Scan for the cell matching the given text and deliver its (x, y) coordinate at center. 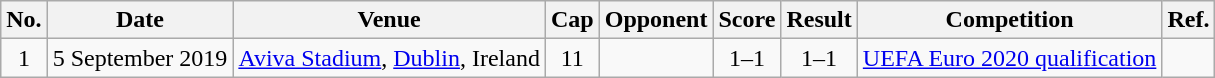
Cap (572, 20)
Date (140, 20)
Venue (390, 20)
Aviva Stadium, Dublin, Ireland (390, 58)
5 September 2019 (140, 58)
Score (747, 20)
No. (24, 20)
Opponent (656, 20)
11 (572, 58)
Competition (1010, 20)
UEFA Euro 2020 qualification (1010, 58)
1 (24, 58)
Result (819, 20)
Ref. (1188, 20)
